Return the (x, y) coordinate for the center point of the cell that contains the specified text.  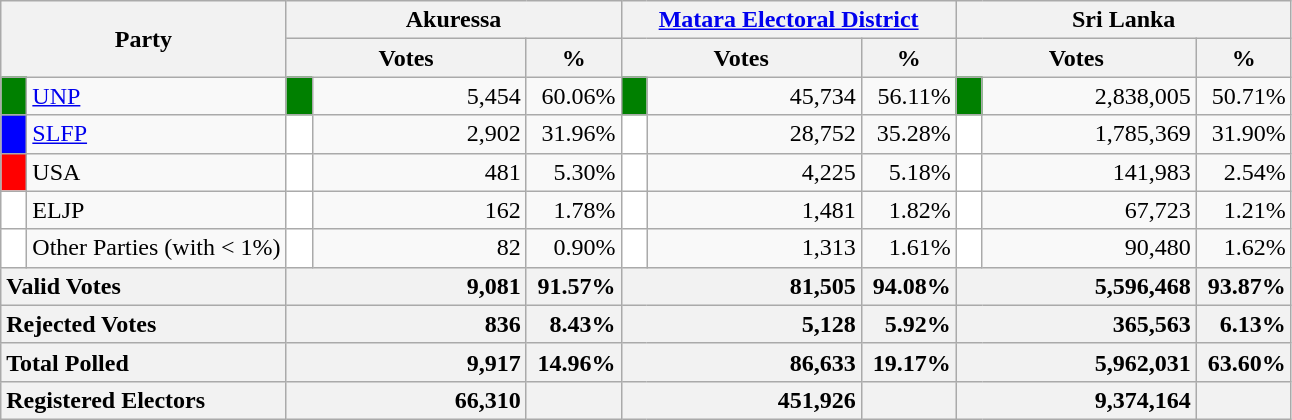
90,480 (1089, 248)
1.61% (908, 248)
365,563 (1076, 324)
0.90% (574, 248)
9,917 (406, 362)
94.08% (908, 286)
836 (406, 324)
91.57% (574, 286)
SLFP (156, 134)
5,454 (419, 96)
67,723 (1089, 210)
86,633 (741, 362)
31.96% (574, 134)
1.21% (1244, 210)
45,734 (754, 96)
5,128 (741, 324)
93.87% (1244, 286)
Valid Votes (144, 286)
1.82% (908, 210)
56.11% (908, 96)
481 (419, 172)
60.06% (574, 96)
Other Parties (with < 1%) (156, 248)
USA (156, 172)
Registered Electors (144, 400)
19.17% (908, 362)
1.78% (574, 210)
451,926 (741, 400)
2,902 (419, 134)
1.62% (1244, 248)
Sri Lanka (1124, 20)
2,838,005 (1089, 96)
5.92% (908, 324)
35.28% (908, 134)
2.54% (1244, 172)
Akuressa (454, 20)
Total Polled (144, 362)
14.96% (574, 362)
ELJP (156, 210)
5,596,468 (1076, 286)
1,313 (754, 248)
9,081 (406, 286)
141,983 (1089, 172)
50.71% (1244, 96)
5.30% (574, 172)
4,225 (754, 172)
6.13% (1244, 324)
63.60% (1244, 362)
Rejected Votes (144, 324)
82 (419, 248)
Matara Electoral District (788, 20)
8.43% (574, 324)
28,752 (754, 134)
1,785,369 (1089, 134)
9,374,164 (1076, 400)
1,481 (754, 210)
5,962,031 (1076, 362)
66,310 (406, 400)
Party (144, 39)
162 (419, 210)
81,505 (741, 286)
5.18% (908, 172)
UNP (156, 96)
31.90% (1244, 134)
